Determine the (X, Y) coordinate at the center of the cell enclosing the given text.  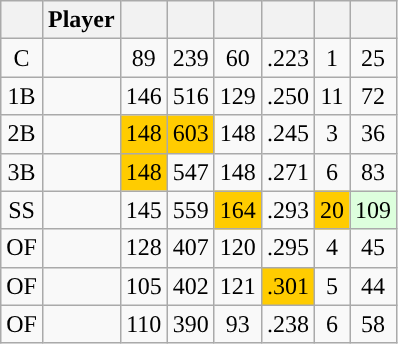
547 (190, 172)
.250 (288, 96)
4 (332, 248)
1B (22, 96)
516 (190, 96)
60 (238, 58)
72 (374, 96)
2B (22, 134)
C (22, 58)
3B (22, 172)
36 (374, 134)
120 (238, 248)
Player (81, 20)
128 (144, 248)
.238 (288, 324)
146 (144, 96)
45 (374, 248)
.301 (288, 286)
1 (332, 58)
121 (238, 286)
105 (144, 286)
11 (332, 96)
44 (374, 286)
239 (190, 58)
5 (332, 286)
.223 (288, 58)
603 (190, 134)
SS (22, 210)
.293 (288, 210)
559 (190, 210)
93 (238, 324)
129 (238, 96)
390 (190, 324)
109 (374, 210)
20 (332, 210)
58 (374, 324)
402 (190, 286)
164 (238, 210)
25 (374, 58)
83 (374, 172)
145 (144, 210)
.295 (288, 248)
89 (144, 58)
.245 (288, 134)
3 (332, 134)
110 (144, 324)
407 (190, 248)
.271 (288, 172)
